Locate the cell with the specified text and output its [x, y] center coordinate. 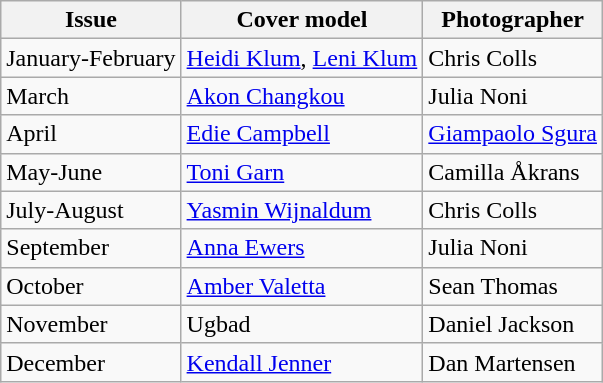
Heidi Klum, Leni Klum [302, 58]
Amber Valetta [302, 286]
July-August [91, 210]
Photographer [513, 20]
May-June [91, 172]
October [91, 286]
Camilla Åkrans [513, 172]
Issue [91, 20]
September [91, 248]
March [91, 96]
April [91, 134]
Cover model [302, 20]
Dan Martensen [513, 362]
November [91, 324]
December [91, 362]
Anna Ewers [302, 248]
Giampaolo Sgura [513, 134]
Daniel Jackson [513, 324]
Sean Thomas [513, 286]
Edie Campbell [302, 134]
Kendall Jenner [302, 362]
Akon Changkou [302, 96]
Ugbad [302, 324]
Yasmin Wijnaldum [302, 210]
Toni Garn [302, 172]
January-February [91, 58]
